Output the [x, y] coordinate of the center of the cell containing the given text.  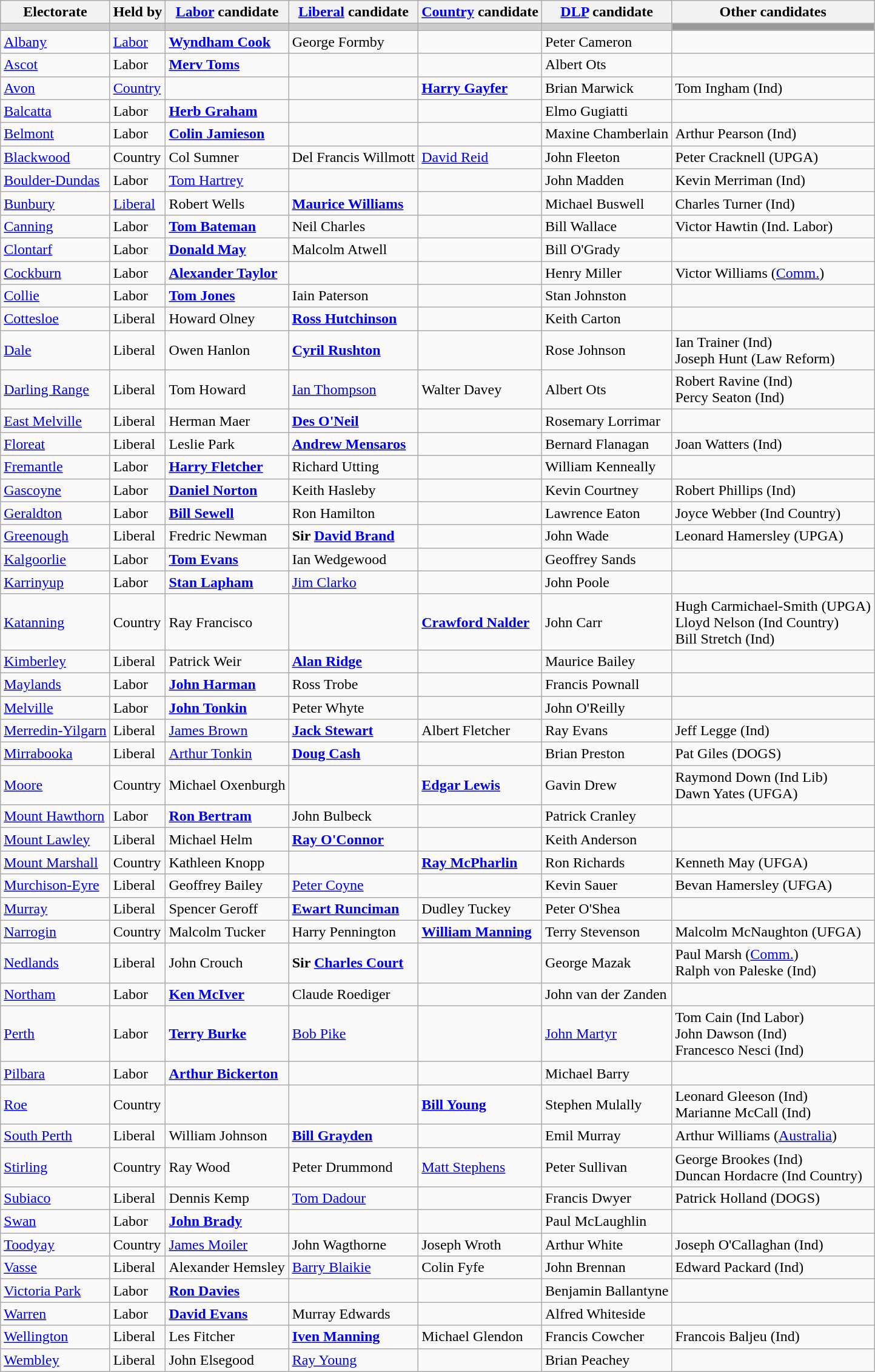
William Manning [480, 932]
Patrick Cranley [606, 816]
James Brown [227, 731]
Katanning [55, 622]
Bill Young [480, 1104]
Howard Olney [227, 319]
Bob Pike [354, 1034]
John Elsegood [227, 1360]
Iain Paterson [354, 296]
Rose Johnson [606, 351]
Doug Cash [354, 754]
Mount Marshall [55, 863]
Peter Whyte [354, 708]
Leonard Gleeson (Ind)Marianne McCall (Ind) [773, 1104]
Malcolm McNaughton (UFGA) [773, 932]
Mirrabooka [55, 754]
Benjamin Ballantyne [606, 1291]
Alfred Whiteside [606, 1314]
David Evans [227, 1314]
Stan Lapham [227, 582]
Stirling [55, 1167]
Keith Carton [606, 319]
Ron Bertram [227, 816]
Barry Blaikie [354, 1268]
Kevin Courtney [606, 490]
Floreat [55, 444]
Maylands [55, 684]
Gascoyne [55, 490]
Mount Hawthorn [55, 816]
Ron Davies [227, 1291]
David Reid [480, 157]
George Formby [354, 42]
Geraldton [55, 513]
Kathleen Knopp [227, 863]
Malcolm Atwell [354, 249]
John O'Reilly [606, 708]
Maxine Chamberlain [606, 134]
Merv Toms [227, 65]
Melville [55, 708]
John Carr [606, 622]
Patrick Weir [227, 661]
Victor Williams (Comm.) [773, 272]
Henry Miller [606, 272]
Emil Murray [606, 1135]
Ross Trobe [354, 684]
Fredric Newman [227, 536]
Murray Edwards [354, 1314]
Michael Buswell [606, 203]
John Harman [227, 684]
Hugh Carmichael-Smith (UPGA)Lloyd Nelson (Ind Country)Bill Stretch (Ind) [773, 622]
John Wagthorne [354, 1245]
Elmo Gugiatti [606, 111]
Peter Drummond [354, 1167]
Avon [55, 88]
John Martyr [606, 1034]
Raymond Down (Ind Lib)Dawn Yates (UFGA) [773, 785]
Col Sumner [227, 157]
Albany [55, 42]
Owen Hanlon [227, 351]
Arthur Bickerton [227, 1073]
Darling Range [55, 389]
Wyndham Cook [227, 42]
Michael Oxenburgh [227, 785]
Alexander Taylor [227, 272]
Bill Grayden [354, 1135]
Ray Wood [227, 1167]
Lawrence Eaton [606, 513]
Labor candidate [227, 12]
Moore [55, 785]
John Crouch [227, 963]
Alexander Hemsley [227, 1268]
Ewart Runciman [354, 909]
Fremantle [55, 467]
Albert Fletcher [480, 731]
Harry Fletcher [227, 467]
William Johnson [227, 1135]
Nedlands [55, 963]
Northam [55, 994]
Sir David Brand [354, 536]
Harry Pennington [354, 932]
Herb Graham [227, 111]
Charles Turner (Ind) [773, 203]
Maurice Bailey [606, 661]
Keith Hasleby [354, 490]
Andrew Mensaros [354, 444]
Victoria Park [55, 1291]
John Fleeton [606, 157]
John Brady [227, 1222]
Daniel Norton [227, 490]
John Madden [606, 180]
Matt Stephens [480, 1167]
Paul McLaughlin [606, 1222]
Other candidates [773, 12]
Ian Wedgewood [354, 559]
Joan Watters (Ind) [773, 444]
Joseph O'Callaghan (Ind) [773, 1245]
Claude Roediger [354, 994]
Balcatta [55, 111]
Cyril Rushton [354, 351]
Narrogin [55, 932]
Toodyay [55, 1245]
Kevin Sauer [606, 886]
Ian Thompson [354, 389]
Vasse [55, 1268]
Karrinyup [55, 582]
Wellington [55, 1337]
Francis Dwyer [606, 1199]
Blackwood [55, 157]
George Mazak [606, 963]
James Moiler [227, 1245]
Terry Burke [227, 1034]
Arthur White [606, 1245]
East Melville [55, 421]
John van der Zanden [606, 994]
Country candidate [480, 12]
Donald May [227, 249]
Stan Johnston [606, 296]
Patrick Holland (DOGS) [773, 1199]
Alan Ridge [354, 661]
Kevin Merriman (Ind) [773, 180]
Peter O'Shea [606, 909]
Murray [55, 909]
Robert Phillips (Ind) [773, 490]
Robert Wells [227, 203]
Terry Stevenson [606, 932]
Michael Glendon [480, 1337]
Liberal candidate [354, 12]
Tom Jones [227, 296]
Dudley Tuckey [480, 909]
Cottesloe [55, 319]
Brian Marwick [606, 88]
Collie [55, 296]
Dennis Kemp [227, 1199]
Peter Coyne [354, 886]
Belmont [55, 134]
Jim Clarko [354, 582]
Roe [55, 1104]
Tom Evans [227, 559]
Gavin Drew [606, 785]
Stephen Mulally [606, 1104]
Perth [55, 1034]
Electorate [55, 12]
Geoffrey Bailey [227, 886]
John Bulbeck [354, 816]
Leonard Hamersley (UPGA) [773, 536]
Iven Manning [354, 1337]
Sir Charles Court [354, 963]
Peter Cameron [606, 42]
Clontarf [55, 249]
Spencer Geroff [227, 909]
John Wade [606, 536]
Bill Sewell [227, 513]
Francois Baljeu (Ind) [773, 1337]
Jack Stewart [354, 731]
Robert Ravine (Ind)Percy Seaton (Ind) [773, 389]
Tom Howard [227, 389]
Bunbury [55, 203]
Edgar Lewis [480, 785]
Colin Fyfe [480, 1268]
Canning [55, 226]
William Kenneally [606, 467]
Peter Cracknell (UPGA) [773, 157]
George Brookes (Ind)Duncan Hordacre (Ind Country) [773, 1167]
Ian Trainer (Ind)Joseph Hunt (Law Reform) [773, 351]
Subiaco [55, 1199]
Geoffrey Sands [606, 559]
Murchison-Eyre [55, 886]
Edward Packard (Ind) [773, 1268]
Crawford Nalder [480, 622]
Cockburn [55, 272]
Peter Sullivan [606, 1167]
Bill O'Grady [606, 249]
Ray O'Connor [354, 839]
Ray Francisco [227, 622]
Jeff Legge (Ind) [773, 731]
Ron Richards [606, 863]
Merredin-Yilgarn [55, 731]
Wembley [55, 1360]
Paul Marsh (Comm.)Ralph von Paleske (Ind) [773, 963]
Pat Giles (DOGS) [773, 754]
John Brennan [606, 1268]
Ascot [55, 65]
Herman Maer [227, 421]
Ray McPharlin [480, 863]
Michael Helm [227, 839]
Arthur Tonkin [227, 754]
Arthur Pearson (Ind) [773, 134]
Les Fitcher [227, 1337]
Ray Young [354, 1360]
Swan [55, 1222]
John Tonkin [227, 708]
Bevan Hamersley (UFGA) [773, 886]
Ken McIver [227, 994]
Harry Gayfer [480, 88]
Maurice Williams [354, 203]
Dale [55, 351]
Tom Dadour [354, 1199]
Pilbara [55, 1073]
Ross Hutchinson [354, 319]
Tom Bateman [227, 226]
Victor Hawtin (Ind. Labor) [773, 226]
John Poole [606, 582]
Mount Lawley [55, 839]
Tom Cain (Ind Labor)John Dawson (Ind)Francesco Nesci (Ind) [773, 1034]
Brian Preston [606, 754]
Ron Hamilton [354, 513]
Held by [138, 12]
Kenneth May (UFGA) [773, 863]
South Perth [55, 1135]
Bill Wallace [606, 226]
Neil Charles [354, 226]
Malcolm Tucker [227, 932]
Joyce Webber (Ind Country) [773, 513]
Richard Utting [354, 467]
Walter Davey [480, 389]
Warren [55, 1314]
Colin Jamieson [227, 134]
Des O'Neil [354, 421]
Kalgoorlie [55, 559]
Tom Ingham (Ind) [773, 88]
Boulder-Dundas [55, 180]
Arthur Williams (Australia) [773, 1135]
Greenough [55, 536]
Joseph Wroth [480, 1245]
Michael Barry [606, 1073]
Keith Anderson [606, 839]
Kimberley [55, 661]
Rosemary Lorrimar [606, 421]
Del Francis Willmott [354, 157]
Francis Pownall [606, 684]
DLP candidate [606, 12]
Brian Peachey [606, 1360]
Ray Evans [606, 731]
Leslie Park [227, 444]
Francis Cowcher [606, 1337]
Tom Hartrey [227, 180]
Bernard Flanagan [606, 444]
